Extract the (x, y) coordinate from the center of the cell holding the provided text.  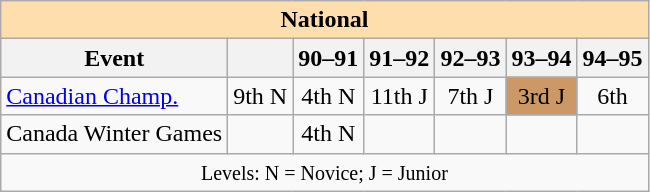
Canadian Champ. (114, 96)
90–91 (328, 58)
9th N (260, 96)
Canada Winter Games (114, 134)
Event (114, 58)
94–95 (612, 58)
93–94 (542, 58)
6th (612, 96)
Levels: N = Novice; J = Junior (324, 172)
92–93 (470, 58)
91–92 (400, 58)
National (324, 20)
3rd J (542, 96)
7th J (470, 96)
11th J (400, 96)
